For the text-containing cell, return its midpoint in [X, Y] coordinate format. 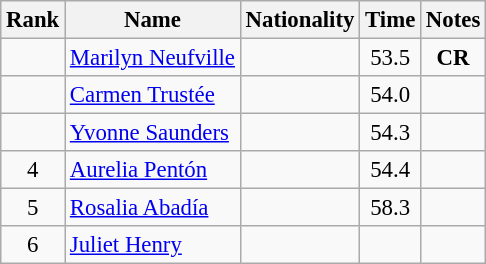
5 [33, 208]
Juliet Henry [153, 245]
Aurelia Pentón [153, 170]
53.5 [390, 58]
Carmen Trustée [153, 95]
Time [390, 20]
4 [33, 170]
58.3 [390, 208]
54.4 [390, 170]
CR [454, 58]
Rosalia Abadía [153, 208]
Marilyn Neufville [153, 58]
Notes [454, 20]
54.0 [390, 95]
6 [33, 245]
54.3 [390, 133]
Rank [33, 20]
Yvonne Saunders [153, 133]
Nationality [300, 20]
Name [153, 20]
